Locate the cell with the specified text and output its [x, y] center coordinate. 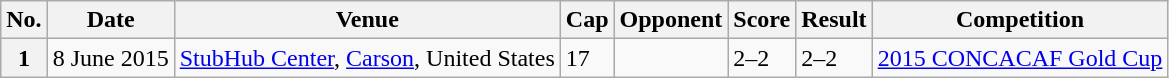
Date [110, 20]
Competition [1020, 20]
Opponent [671, 20]
Result [834, 20]
2015 CONCACAF Gold Cup [1020, 58]
No. [24, 20]
Venue [367, 20]
8 June 2015 [110, 58]
Cap [587, 20]
1 [24, 58]
StubHub Center, Carson, United States [367, 58]
17 [587, 58]
Score [762, 20]
